Pinpoint the cell where the given text exists, returning its [X, Y] midpoint coordinate. 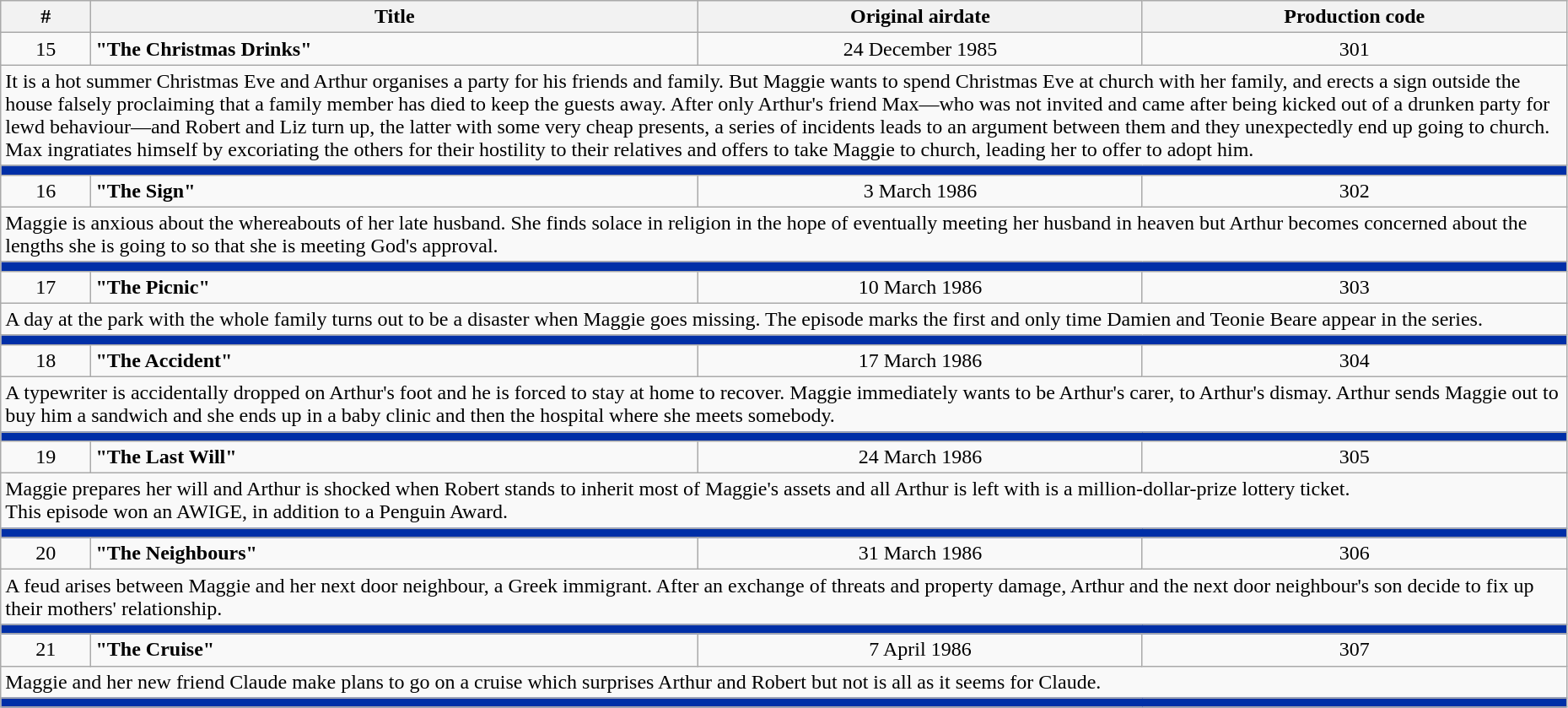
18 [46, 360]
"The Sign" [395, 191]
17 March 1986 [921, 360]
# [46, 17]
"The Cruise" [395, 650]
Maggie and her new friend Claude make plans to go on a cruise which surprises Arthur and Robert but not is all as it seems for Claude. [784, 682]
19 [46, 457]
301 [1355, 49]
"The Neighbours" [395, 554]
304 [1355, 360]
20 [46, 554]
31 March 1986 [921, 554]
16 [46, 191]
"The Christmas Drinks" [395, 49]
Production code [1355, 17]
307 [1355, 650]
10 March 1986 [921, 287]
"The Accident" [395, 360]
17 [46, 287]
24 December 1985 [921, 49]
"The Last Will" [395, 457]
305 [1355, 457]
7 April 1986 [921, 650]
303 [1355, 287]
Title [395, 17]
306 [1355, 554]
Original airdate [921, 17]
"The Picnic" [395, 287]
3 March 1986 [921, 191]
21 [46, 650]
15 [46, 49]
302 [1355, 191]
24 March 1986 [921, 457]
